Search for the cell housing the specified text and yield its [x, y] center coordinate. 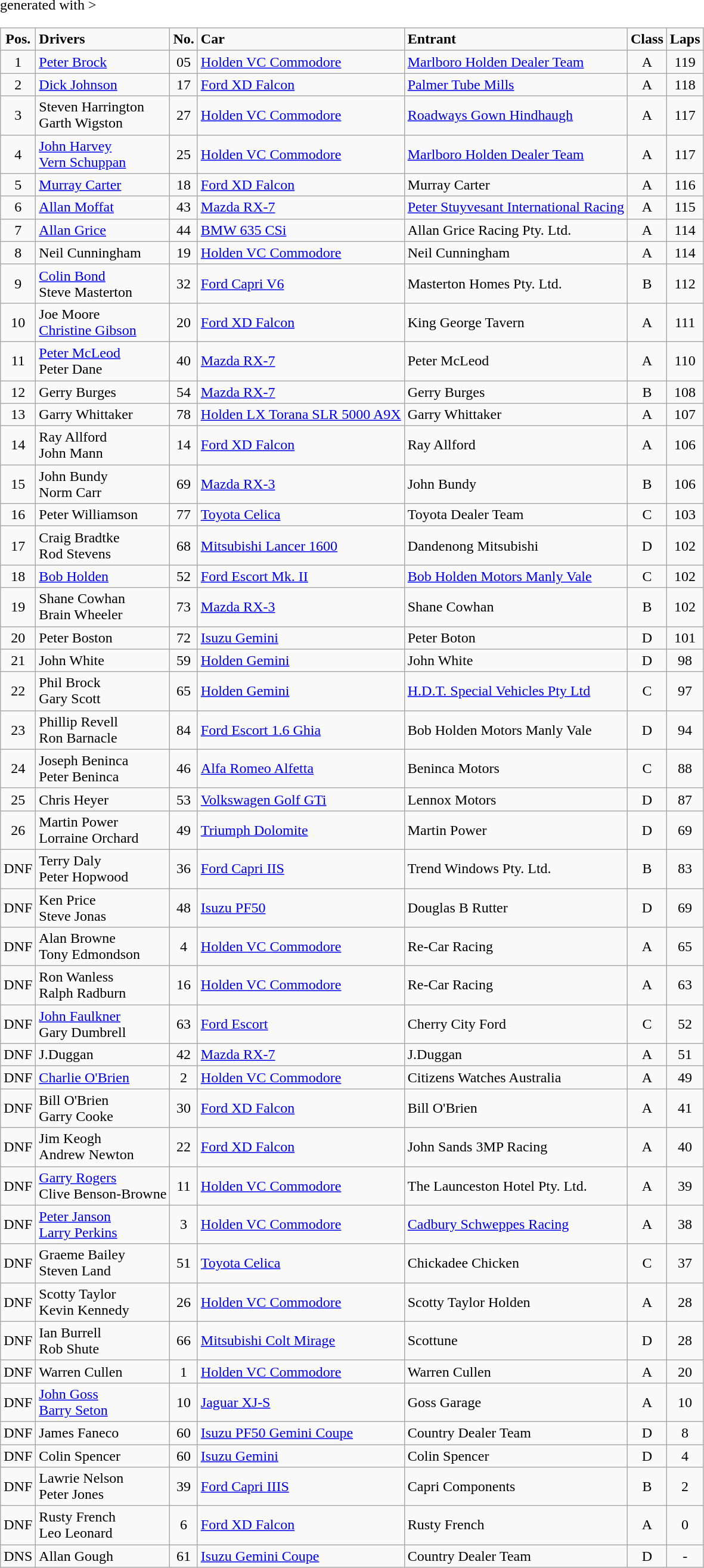
110 [685, 361]
Joseph Beninca Peter Beninca [103, 769]
94 [685, 729]
The Launceston Hotel Pty. Ltd. [516, 1186]
78 [184, 415]
John Harvey Vern Schuppan [103, 154]
Chickadee Chicken [516, 1263]
Chris Heyer [103, 799]
Isuzu PF50 [300, 907]
118 [685, 85]
Citizens Watches Australia [516, 1078]
Lawrie Nelson Peter Jones [103, 1486]
Mitsubishi Lancer 1600 [300, 546]
54 [184, 392]
Scottune [516, 1341]
Ian Burrell Rob Shute [103, 1341]
Allan Grice [103, 230]
77 [184, 515]
88 [685, 769]
Toyota Dealer Team [516, 515]
Peter Brock [103, 62]
53 [184, 799]
108 [685, 392]
Dandenong Mitsubishi [516, 546]
Bill O'Brien [516, 1109]
Graeme Bailey Steven Land [103, 1263]
Ford Capri IIS [300, 869]
BMW 635 CSi [300, 230]
46 [184, 769]
Masterton Homes Pty. Ltd. [516, 284]
Holden LX Torana SLR 5000 A9X [300, 415]
38 [685, 1224]
Jaguar XJ-S [300, 1402]
Triumph Dolomite [300, 830]
32 [184, 284]
Peter Boton [516, 638]
Charlie O'Brien [103, 1078]
116 [685, 185]
Lennox Motors [516, 799]
Peter Janson Larry Perkins [103, 1224]
30 [184, 1109]
Ford Escort 1.6 Ghia [300, 729]
Martin Power [516, 830]
Isuzu Gemini Coupe [300, 1556]
Capri Components [516, 1486]
Alfa Romeo Alfetta [300, 769]
41 [685, 1109]
Craig Bradtke Rod Stevens [103, 546]
Peter McLeod [516, 361]
Martin Power Lorraine Orchard [103, 830]
Volkswagen Golf GTi [300, 799]
John Bundy [516, 484]
Ron Wanless Ralph Radburn [103, 986]
24 [18, 769]
Ford Capri IIIS [300, 1486]
Beninca Motors [516, 769]
John Sands 3MP Racing [516, 1147]
Trend Windows Pty. Ltd. [516, 869]
John Goss Barry Seton [103, 1402]
DNS [18, 1556]
119 [685, 62]
12 [18, 392]
Allan Gough [103, 1556]
Peter Boston [103, 638]
97 [685, 691]
Ford Escort Mk. II [300, 576]
Jim Keogh Andrew Newton [103, 1147]
5 [18, 185]
36 [184, 869]
Scotty Taylor Holden [516, 1302]
Cherry City Ford [516, 1024]
Laps [685, 39]
68 [184, 546]
111 [685, 322]
Douglas B Rutter [516, 907]
Peter Stuyvesant International Racing [516, 207]
37 [685, 1263]
66 [184, 1341]
Rusty French Leo Leonard [103, 1526]
Shane Cowhan [516, 607]
Terry Daly Peter Hopwood [103, 869]
James Faneco [103, 1433]
44 [184, 230]
Peter Williamson [103, 515]
59 [184, 660]
No. [184, 39]
H.D.T. Special Vehicles Pty Ltd [516, 691]
Scotty Taylor Kevin Kennedy [103, 1302]
Colin Bond Steve Masterton [103, 284]
Dick Johnson [103, 85]
42 [184, 1055]
John Faulkner Gary Dumbrell [103, 1024]
Phil Brock Gary Scott [103, 691]
Car [300, 39]
21 [18, 660]
King George Tavern [516, 322]
27 [184, 116]
83 [685, 869]
13 [18, 415]
43 [184, 207]
9 [18, 284]
Mitsubishi Colt Mirage [300, 1341]
Peter McLeod Peter Dane [103, 361]
72 [184, 638]
Phillip Revell Ron Barnacle [103, 729]
23 [18, 729]
115 [685, 207]
Bill O'BrienGarry Cooke [103, 1109]
Ray Allford John Mann [103, 446]
87 [685, 799]
112 [685, 284]
05 [184, 62]
Joe Moore Christine Gibson [103, 322]
103 [685, 515]
Ford Capri V6 [300, 284]
Garry Rogers Clive Benson-Browne [103, 1186]
Isuzu PF50 Gemini Coupe [300, 1433]
15 [18, 484]
Cadbury Schweppes Racing [516, 1224]
107 [685, 415]
Rusty French [516, 1526]
7 [18, 230]
Pos. [18, 39]
Ford Escort [300, 1024]
Bob Holden [103, 576]
Shane Cowhan Brain Wheeler [103, 607]
Ray Allford [516, 446]
Steven Harrington Garth Wigston [103, 116]
0 [685, 1526]
73 [184, 607]
Class [647, 39]
84 [184, 729]
Allan Moffat [103, 207]
101 [685, 638]
Roadways Gown Hindhaugh [516, 116]
Palmer Tube Mills [516, 85]
Alan Browne Tony Edmondson [103, 946]
Allan Grice Racing Pty. Ltd. [516, 230]
Drivers [103, 39]
- [685, 1556]
Ken Price Steve Jonas [103, 907]
Goss Garage [516, 1402]
John Bundy Norm Carr [103, 484]
48 [184, 907]
61 [184, 1556]
Entrant [516, 39]
98 [685, 660]
